Determine the [X, Y] coordinate at the center of the cell enclosing the given text.  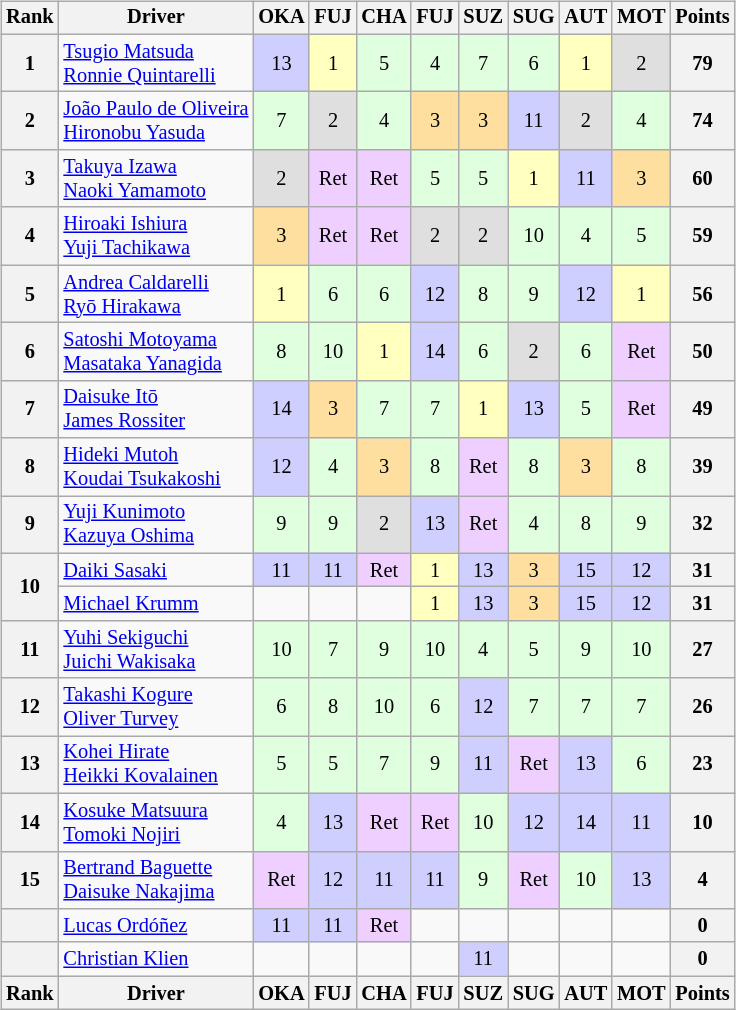
Lucas Ordóñez [156, 926]
79 [703, 63]
Satoshi Motoyama Masataka Yanagida [156, 352]
23 [703, 765]
Daisuke Itō James Rossiter [156, 409]
Yuji Kunimoto Kazuya Oshima [156, 525]
Daiki Sasaki [156, 570]
60 [703, 179]
26 [703, 707]
Bertrand Baguette Daisuke Nakajima [156, 880]
João Paulo de Oliveira Hironobu Yasuda [156, 121]
Kohei Hirate Heikki Kovalainen [156, 765]
Hiroaki Ishiura Yuji Tachikawa [156, 236]
Tsugio Matsuda Ronnie Quintarelli [156, 63]
Yuhi Sekiguchi Juichi Wakisaka [156, 650]
39 [703, 467]
Takuya Izawa Naoki Yamamoto [156, 179]
Hideki Mutoh Koudai Tsukakoshi [156, 467]
Kosuke Matsuura Tomoki Nojiri [156, 822]
Takashi Kogure Oliver Turvey [156, 707]
Andrea Caldarelli Ryō Hirakawa [156, 294]
56 [703, 294]
74 [703, 121]
59 [703, 236]
Christian Klien [156, 959]
49 [703, 409]
Michael Krumm [156, 604]
27 [703, 650]
32 [703, 525]
50 [703, 352]
